Locate the cell with the specified text and output its [x, y] center coordinate. 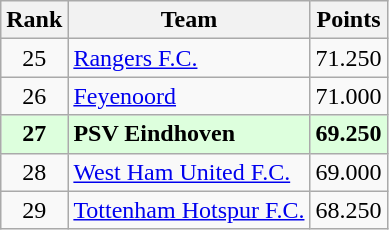
68.250 [348, 210]
71.000 [348, 96]
Points [348, 20]
28 [34, 172]
Feyenoord [189, 96]
Tottenham Hotspur F.C. [189, 210]
26 [34, 96]
PSV Eindhoven [189, 134]
69.000 [348, 172]
71.250 [348, 58]
West Ham United F.C. [189, 172]
25 [34, 58]
27 [34, 134]
69.250 [348, 134]
29 [34, 210]
Team [189, 20]
Rank [34, 20]
Rangers F.C. [189, 58]
